Identify which cell holds the provided text, then report its [X, Y] central coordinate. 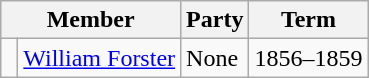
Member [91, 20]
None [215, 58]
William Forster [100, 58]
Term [308, 20]
Party [215, 20]
1856–1859 [308, 58]
